Output the [X, Y] coordinate of the center of the cell containing the given text.  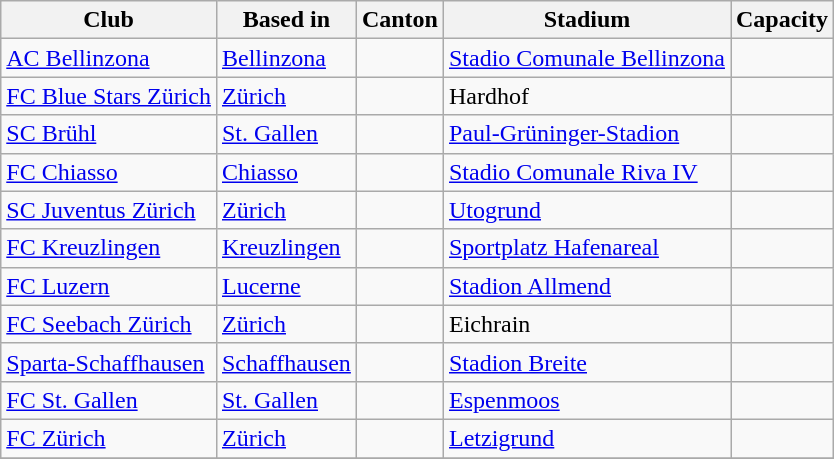
Capacity [782, 20]
FC Kreuzlingen [109, 248]
FC Chiasso [109, 172]
FC Luzern [109, 286]
Hardhof [586, 96]
Bellinzona [286, 58]
Sparta-Schaffhausen [109, 362]
Stadion Breite [586, 362]
Schaffhausen [286, 362]
Stadio Comunale Bellinzona [586, 58]
Canton [400, 20]
Eichrain [586, 324]
Stadio Comunale Riva IV [586, 172]
SC Juventus Zürich [109, 210]
Lucerne [286, 286]
Chiasso [286, 172]
Kreuzlingen [286, 248]
Sportplatz Hafenareal [586, 248]
Based in [286, 20]
Club [109, 20]
Stadium [586, 20]
FC Seebach Zürich [109, 324]
FC Zürich [109, 438]
FC Blue Stars Zürich [109, 96]
Paul-Grüninger-Stadion [586, 134]
Utogrund [586, 210]
Letzigrund [586, 438]
Stadion Allmend [586, 286]
AC Bellinzona [109, 58]
FC St. Gallen [109, 400]
Espenmoos [586, 400]
SC Brühl [109, 134]
